Determine the (X, Y) coordinate at the center of the cell enclosing the given text.  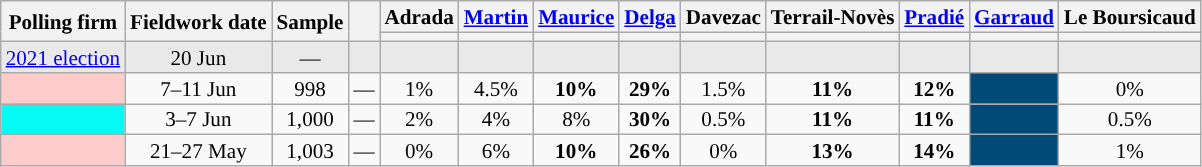
8% (576, 120)
14% (934, 150)
20 Jun (198, 58)
Adrada (420, 16)
3–7 Jun (198, 120)
4% (496, 120)
Maurice (576, 16)
4.5% (496, 88)
6% (496, 150)
1,003 (310, 150)
1,000 (310, 120)
26% (650, 150)
2021 election (63, 58)
30% (650, 120)
29% (650, 88)
Fieldwork date (198, 22)
12% (934, 88)
2% (420, 120)
Sample (310, 22)
Delga (650, 16)
Polling firm (63, 22)
21–27 May (198, 150)
998 (310, 88)
Martin (496, 16)
13% (833, 150)
1.5% (724, 88)
7–11 Jun (198, 88)
Davezac (724, 16)
Terrail-Novès (833, 16)
Le Boursicaud (1130, 16)
Garraud (1014, 16)
Pradié (934, 16)
